Search for the cell housing the specified text and yield its [X, Y] center coordinate. 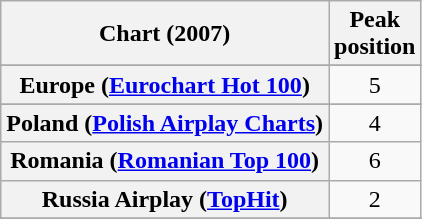
Chart (2007) [165, 34]
Russia Airplay (TopHit) [165, 199]
Poland (Polish Airplay Charts) [165, 123]
Europe (Eurochart Hot 100) [165, 85]
Romania (Romanian Top 100) [165, 161]
6 [375, 161]
4 [375, 123]
2 [375, 199]
5 [375, 85]
Peakposition [375, 34]
